Output the [x, y] coordinate of the center of the cell containing the given text.  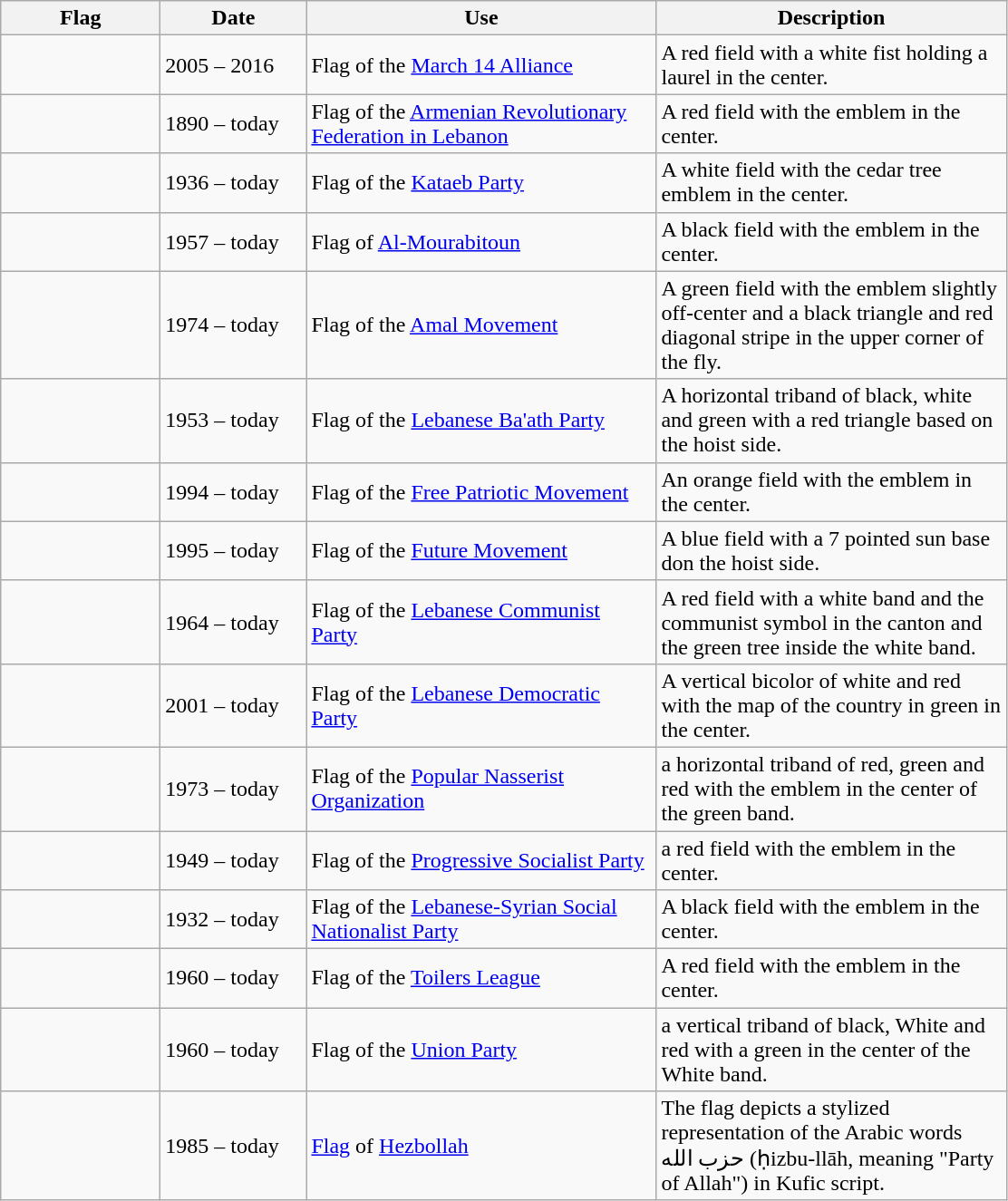
1953 – today [234, 421]
Description [831, 18]
2001 – today [234, 705]
A horizontal triband of black, white and green with a red triangle based on the hoist side. [831, 421]
Flag of the Progressive Socialist Party [481, 859]
A green field with the emblem slightly off-center and a black triangle and red diagonal stripe in the upper corner of the fly. [831, 324]
2005 – 2016 [234, 65]
Flag [81, 18]
1936 – today [234, 183]
1890 – today [234, 123]
A red field with a white fist holding a laurel in the center. [831, 65]
1957 – today [234, 241]
Flag of the March 14 Alliance [481, 65]
Flag of the Lebanese Democratic Party [481, 705]
Flag of the Popular Nasserist Organization [481, 789]
1994 – today [234, 491]
1949 – today [234, 859]
An orange field with the emblem in the center. [831, 491]
Flag of the Future Movement [481, 551]
a red field with the emblem in the center. [831, 859]
Flag of the Lebanese-Syrian Social Nationalist Party [481, 919]
a horizontal triband of red, green and red with the emblem in the center of the green band. [831, 789]
Date [234, 18]
Flag of the Union Party [481, 1050]
Flag of the Free Patriotic Movement [481, 491]
Flag of the Amal Movement [481, 324]
Flag of Al-Mourabitoun [481, 241]
A blue field with a 7 pointed sun base don the hoist side. [831, 551]
Flag of Hezbollah [481, 1146]
1932 – today [234, 919]
Flag of the Lebanese Ba'ath Party [481, 421]
Flag of the Armenian Revolutionary Federation in Lebanon [481, 123]
Flag of the Kataeb Party [481, 183]
1964 – today [234, 622]
1985 – today [234, 1146]
A vertical bicolor of white and red with the map of the country in green in the center. [831, 705]
A white field with the cedar tree emblem in the center. [831, 183]
1995 – today [234, 551]
1974 – today [234, 324]
1973 – today [234, 789]
The flag depicts a stylized representation of the Arabic words حزب الله (ḥizbu-llāh, meaning "Party of Allah") in Kufic script. [831, 1146]
A red field with a white band and the communist symbol in the canton and the green tree inside the white band. [831, 622]
Flag of the Toilers League [481, 979]
a vertical triband of black, White and red with a green in the center of the White band. [831, 1050]
Use [481, 18]
Flag of the Lebanese Communist Party [481, 622]
